For the text-containing cell, return its midpoint in (x, y) coordinate format. 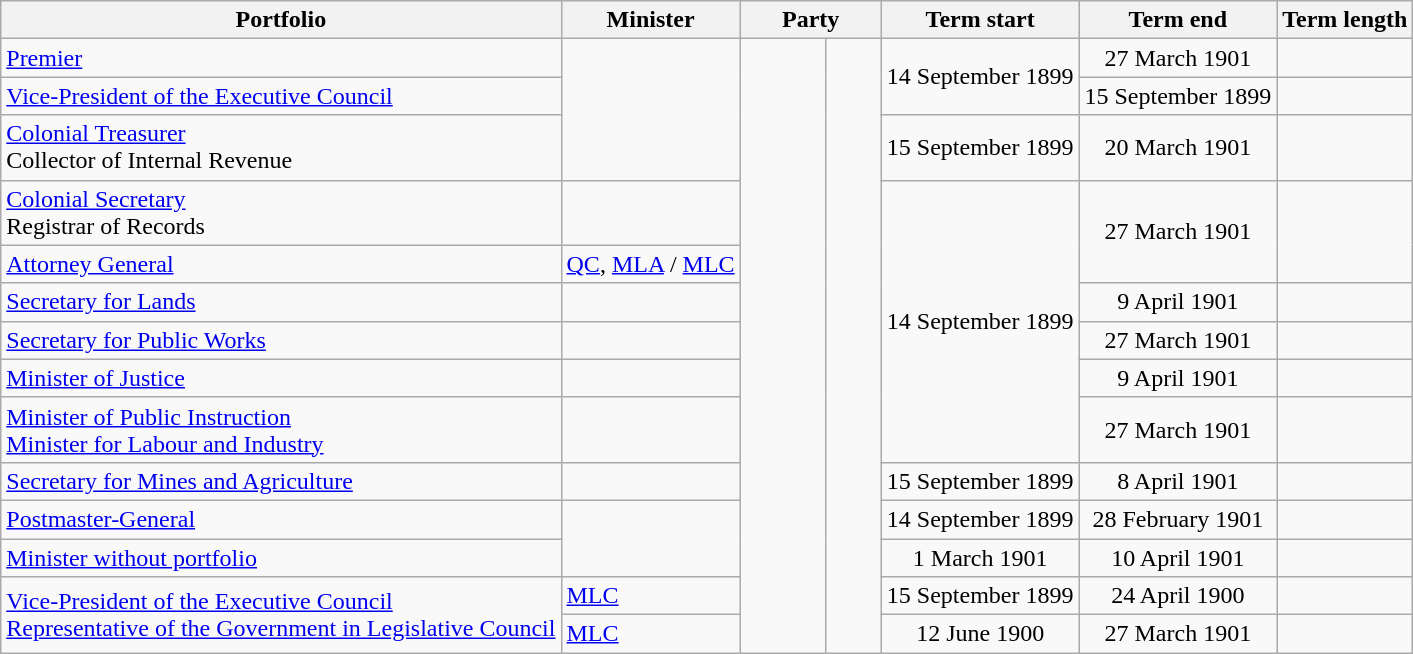
Postmaster-General (281, 519)
Colonial TreasurerCollector of Internal Revenue (281, 148)
Minister of Justice (281, 378)
Colonial SecretaryRegistrar of Records (281, 212)
24 April 1900 (1178, 596)
QC, MLA / MLC (650, 264)
28 February 1901 (1178, 519)
20 March 1901 (1178, 148)
Vice-President of the Executive CouncilRepresentative of the Government in Legislative Council (281, 615)
Secretary for Mines and Agriculture (281, 481)
Secretary for Public Works (281, 340)
Party (810, 20)
Vice-President of the Executive Council (281, 96)
Term start (980, 20)
Secretary for Lands (281, 302)
Portfolio (281, 20)
Attorney General (281, 264)
8 April 1901 (1178, 481)
Minister without portfolio (281, 557)
Minister (650, 20)
1 March 1901 (980, 557)
10 April 1901 (1178, 557)
Term end (1178, 20)
Term length (1345, 20)
12 June 1900 (980, 634)
Minister of Public InstructionMinister for Labour and Industry (281, 430)
Premier (281, 58)
